Identify which cell holds the provided text, then report its (x, y) central coordinate. 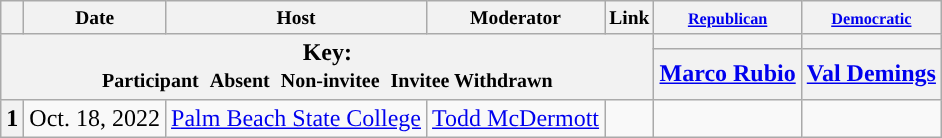
Palm Beach State College (296, 118)
Republican (728, 18)
1 (12, 118)
Democratic (871, 18)
Oct. 18, 2022 (95, 118)
Todd McDermott (516, 118)
Link (630, 18)
Moderator (516, 18)
Host (296, 18)
Key: Participant Absent Non-invitee Invitee Withdrawn (328, 66)
Marco Rubio (728, 74)
Date (95, 18)
Val Demings (871, 74)
